Determine the (X, Y) coordinate at the center of the cell enclosing the given text.  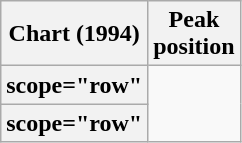
Peakposition (194, 34)
Chart (1994) (74, 34)
